Search for the cell housing the specified text and yield its (x, y) center coordinate. 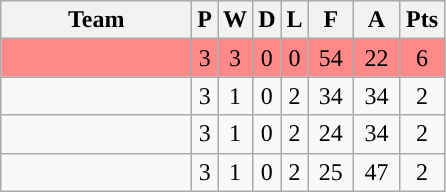
Pts (422, 20)
22 (377, 58)
47 (377, 172)
6 (422, 58)
D (267, 20)
54 (331, 58)
W (236, 20)
L (294, 20)
25 (331, 172)
Team (96, 20)
F (331, 20)
24 (331, 134)
P (205, 20)
A (377, 20)
